From the cell containing the given text, extract its center point as (X, Y) coordinate. 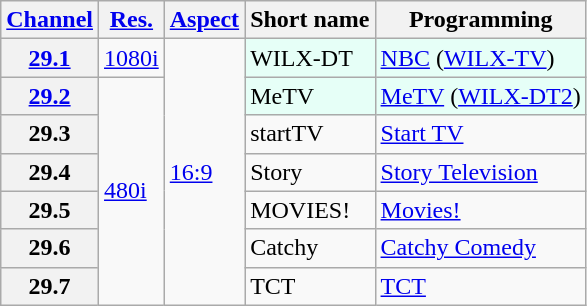
Programming (480, 20)
29.2 (50, 96)
Movies! (480, 210)
WILX-DT (310, 58)
NBC (WILX-TV) (480, 58)
MeTV (310, 96)
Story Television (480, 172)
startTV (310, 134)
16:9 (204, 172)
29.5 (50, 210)
Catchy Comedy (480, 248)
1080i (132, 58)
480i (132, 191)
29.3 (50, 134)
Start TV (480, 134)
Story (310, 172)
Catchy (310, 248)
Short name (310, 20)
MOVIES! (310, 210)
MeTV (WILX-DT2) (480, 96)
29.6 (50, 248)
Aspect (204, 20)
Res. (132, 20)
29.4 (50, 172)
Channel (50, 20)
29.1 (50, 58)
29.7 (50, 286)
